Locate the cell with the specified text and output its [X, Y] center coordinate. 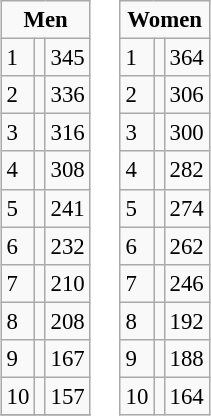
232 [68, 246]
316 [68, 133]
Men [46, 20]
210 [68, 283]
345 [68, 58]
306 [186, 95]
246 [186, 283]
157 [68, 396]
364 [186, 58]
188 [186, 358]
241 [68, 208]
308 [68, 170]
164 [186, 396]
300 [186, 133]
167 [68, 358]
282 [186, 170]
Women [164, 20]
208 [68, 321]
336 [68, 95]
262 [186, 246]
274 [186, 208]
192 [186, 321]
